Return the [x, y] coordinate for the center point of the cell that contains the specified text.  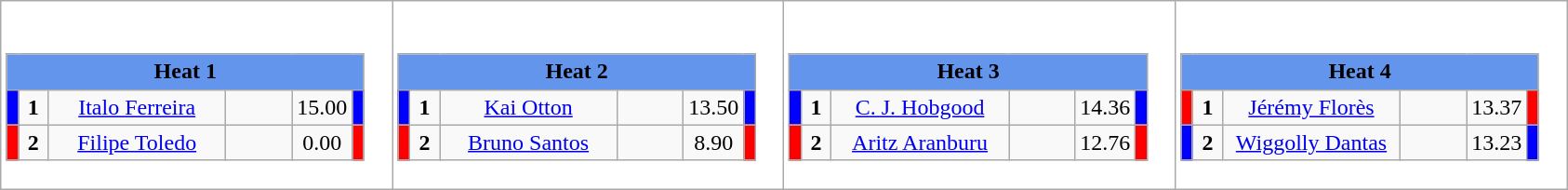
Italo Ferreira [138, 107]
Heat 2 [577, 72]
Aritz Aranburu [921, 142]
Heat 4 1 Jérémy Florès 13.37 2 Wiggolly Dantas 13.23 [1371, 95]
14.36 [1105, 107]
Heat 3 1 C. J. Hobgood 14.36 2 Aritz Aranburu 12.76 [980, 95]
Kai Otton [528, 107]
Wiggolly Dantas [1311, 142]
12.76 [1105, 142]
Filipe Toledo [138, 142]
13.37 [1497, 107]
Jérémy Florès [1311, 107]
8.90 [714, 142]
C. J. Hobgood [921, 107]
Heat 1 1 Italo Ferreira 15.00 2 Filipe Toledo 0.00 [197, 95]
Heat 3 [968, 72]
13.50 [714, 107]
Heat 2 1 Kai Otton 13.50 2 Bruno Santos 8.90 [588, 95]
0.00 [322, 142]
15.00 [322, 107]
Heat 4 [1360, 72]
Bruno Santos [528, 142]
13.23 [1497, 142]
Heat 1 [185, 72]
